Determine the (x, y) coordinate at the center of the cell enclosing the given text.  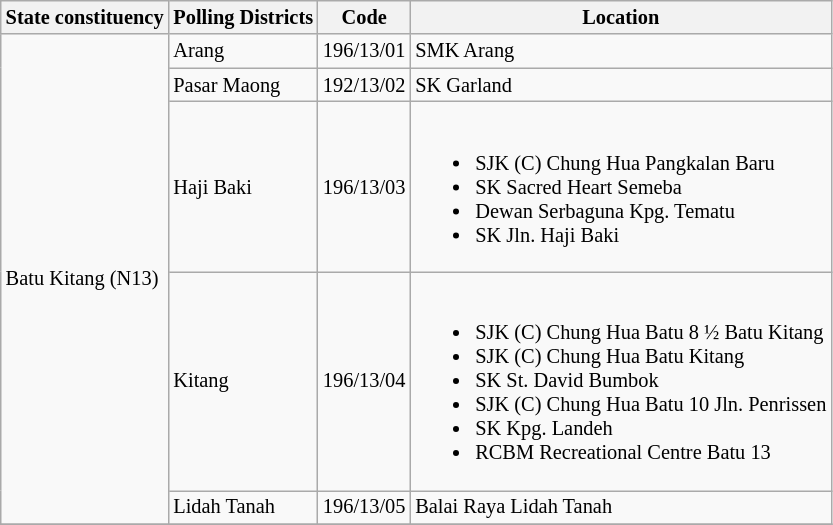
Haji Baki (243, 186)
196/13/04 (364, 381)
Location (620, 17)
196/13/03 (364, 186)
Kitang (243, 381)
Batu Kitang (N13) (85, 279)
Pasar Maong (243, 85)
196/13/05 (364, 507)
State constituency (85, 17)
196/13/01 (364, 51)
Balai Raya Lidah Tanah (620, 507)
SK Garland (620, 85)
SJK (C) Chung Hua Pangkalan BaruSK Sacred Heart SemebaDewan Serbaguna Kpg. TematuSK Jln. Haji Baki (620, 186)
Lidah Tanah (243, 507)
192/13/02 (364, 85)
Arang (243, 51)
SMK Arang (620, 51)
Polling Districts (243, 17)
Code (364, 17)
